From the cell containing the given text, extract its center point as (x, y) coordinate. 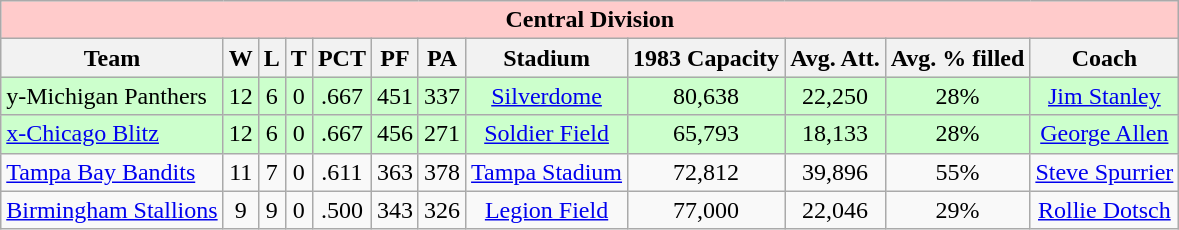
451 (394, 96)
39,896 (836, 172)
Soldier Field (547, 134)
337 (442, 96)
326 (442, 210)
Team (112, 58)
11 (240, 172)
Legion Field (547, 210)
Avg. % filled (958, 58)
Steve Spurrier (1104, 172)
PA (442, 58)
456 (394, 134)
Tampa Stadium (547, 172)
y-Michigan Panthers (112, 96)
T (298, 58)
77,000 (706, 210)
Birmingham Stallions (112, 210)
65,793 (706, 134)
22,250 (836, 96)
George Allen (1104, 134)
72,812 (706, 172)
Central Division (590, 20)
L (272, 58)
.611 (342, 172)
W (240, 58)
7 (272, 172)
.500 (342, 210)
1983 Capacity (706, 58)
271 (442, 134)
18,133 (836, 134)
Rollie Dotsch (1104, 210)
PF (394, 58)
Avg. Att. (836, 58)
378 (442, 172)
29% (958, 210)
55% (958, 172)
Tampa Bay Bandits (112, 172)
PCT (342, 58)
Silverdome (547, 96)
Coach (1104, 58)
363 (394, 172)
343 (394, 210)
x-Chicago Blitz (112, 134)
Stadium (547, 58)
22,046 (836, 210)
80,638 (706, 96)
Jim Stanley (1104, 96)
